Return (X, Y) of the center of cell containing provided text 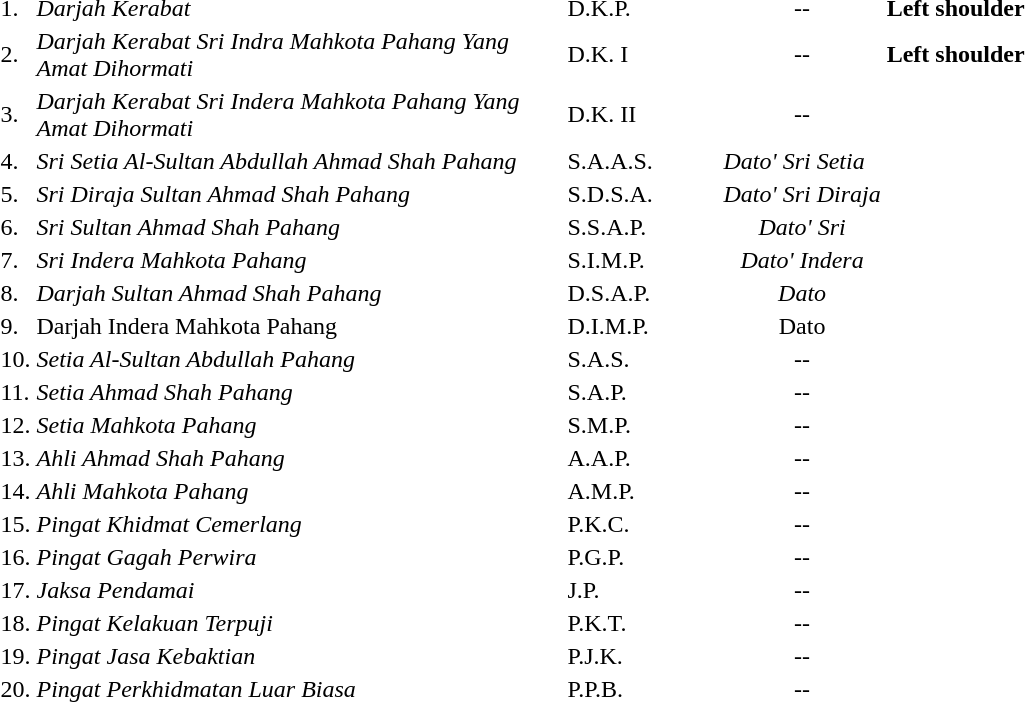
Dato' Sri Setia (802, 161)
Dato' Indera (802, 260)
Darjah Kerabat Sri Indera Mahkota Pahang Yang Amat Dihormati (299, 114)
Setia Ahmad Shah Pahang (299, 392)
Pingat Gagah Perwira (299, 557)
D.K. II (642, 114)
S.A.S. (642, 359)
Sri Sultan Ahmad Shah Pahang (299, 227)
Sri Setia Al-Sultan Abdullah Ahmad Shah Pahang (299, 161)
A.M.P. (642, 491)
S.D.S.A. (642, 194)
S.M.P. (642, 425)
Darjah Kerabat Sri Indra Mahkota Pahang Yang Amat Dihormati (299, 54)
Sri Diraja Sultan Ahmad Shah Pahang (299, 194)
D.I.M.P. (642, 326)
Dato' Sri Diraja (802, 194)
Ahli Ahmad Shah Pahang (299, 458)
Pingat Jasa Kebaktian (299, 656)
J.P. (642, 590)
P.K.C. (642, 524)
Sri Indera Mahkota Pahang (299, 260)
Ahli Mahkota Pahang (299, 491)
S.A.A.S. (642, 161)
D.K. I (642, 54)
S.A.P. (642, 392)
P.K.T. (642, 623)
Darjah Indera Mahkota Pahang (299, 326)
P.J.K. (642, 656)
Setia Mahkota Pahang (299, 425)
S.S.A.P. (642, 227)
Pingat Kelakuan Terpuji (299, 623)
A.A.P. (642, 458)
P.G.P. (642, 557)
Setia Al-Sultan Abdullah Pahang (299, 359)
Darjah Sultan Ahmad Shah Pahang (299, 293)
Jaksa Pendamai (299, 590)
Pingat Khidmat Cemerlang (299, 524)
D.S.A.P. (642, 293)
Dato' Sri (802, 227)
S.I.M.P. (642, 260)
